Return [X, Y] of the center of cell containing provided text 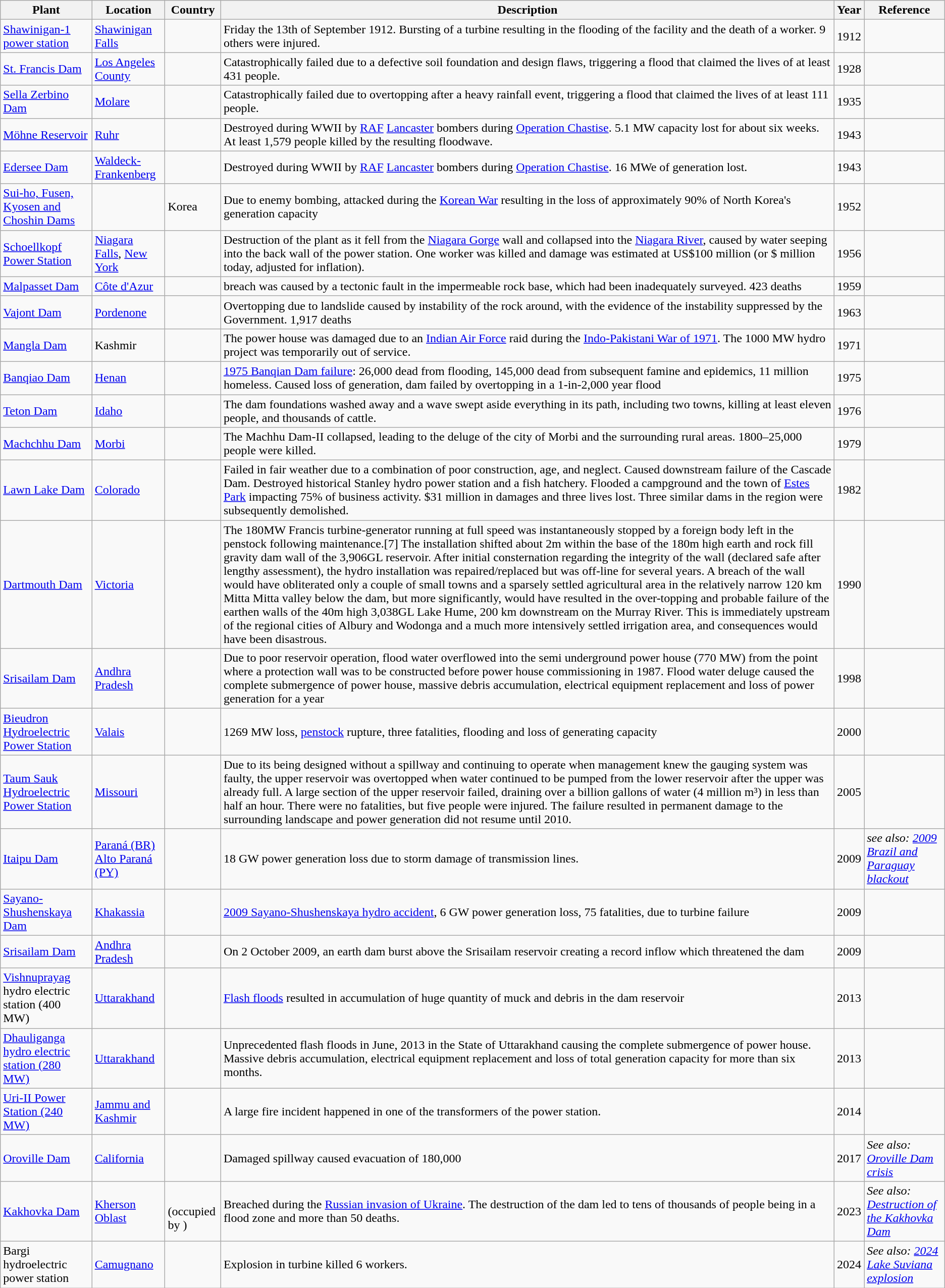
Ruhr [128, 134]
2014 [849, 1111]
1928 [849, 69]
On 2 October 2009, an earth dam burst above the Srisailam reservoir creating a record inflow which threatened the dam [527, 952]
Pordenone [128, 312]
Flash floods resulted in accumulation of huge quantity of muck and debris in the dam reservoir [527, 998]
Shawinigan-1 power station [46, 36]
1912 [849, 36]
see also: 2009 Brazil and Paraguay blackout [905, 859]
The Machhu Dam-II collapsed, leading to the deluge of the city of Morbi and the surrounding rural areas. 1800–25,000 people were killed. [527, 444]
Jammu and Kashmir [128, 1111]
Los Angeles County [128, 69]
Explosion in turbine killed 6 workers. [527, 1264]
Reference [905, 10]
Missouri [128, 792]
Vajont Dam [46, 312]
Kashmir [128, 345]
St. Francis Dam [46, 69]
A large fire incident happened in one of the transformers of the power station. [527, 1111]
Kherson Oblast [128, 1211]
Sella Zerbino Dam [46, 102]
Destroyed during WWII by RAF Lancaster bombers during Operation Chastise. 16 MWe of generation lost. [527, 168]
Kakhovka Dam [46, 1211]
2005 [849, 792]
1990 [849, 584]
1269 MW loss, penstock rupture, three fatalities, flooding and loss of generating capacity [527, 732]
Location [128, 10]
Catastrophically failed due to overtopping after a heavy rainfall event, triggering a flood that claimed the lives of at least 111 people. [527, 102]
2023 [849, 1211]
Banqiao Dam [46, 378]
Sayano-Shushenskaya Dam [46, 912]
Sui-ho, Fusen, Kyosen and Choshin Dams [46, 207]
Plant [46, 10]
Teton Dam [46, 411]
Waldeck-Frankenberg [128, 168]
Dartmouth Dam [46, 584]
Shawinigan Falls [128, 36]
Malpasset Dam [46, 286]
Due to enemy bombing, attacked during the Korean War resulting in the loss of approximately 90% of North Korea's generation capacity [527, 207]
Dhauliganga hydro electric station (280 MW) [46, 1058]
Colorado [128, 491]
Khakassia [128, 912]
1935 [849, 102]
See also: Oroville Dam crisis [905, 1158]
1975 [849, 378]
Mangla Dam [46, 345]
Lawn Lake Dam [46, 491]
Description [527, 10]
See also: Destruction of the Kakhovka Dam [905, 1211]
Morbi [128, 444]
Edersee Dam [46, 168]
Oroville Dam [46, 1158]
1963 [849, 312]
1976 [849, 411]
Paraná (BR)Alto Paraná (PY) [128, 859]
1971 [849, 345]
Catastrophically failed due to a defective soil foundation and design flaws, triggering a flood that claimed the lives of at least 431 people. [527, 69]
1979 [849, 444]
2017 [849, 1158]
1959 [849, 286]
Machchhu Dam [46, 444]
Friday the 13th of September 1912. Bursting of a turbine resulting in the flooding of the facility and the death of a worker. 9 others were injured. [527, 36]
Country [193, 10]
Camugnano [128, 1264]
2009 Sayano-Shushenskaya hydro accident, 6 GW power generation loss, 75 fatalities, due to turbine failure [527, 912]
(occupied by ) [193, 1211]
Idaho [128, 411]
Vishnuprayag hydro electric station (400 MW) [46, 998]
Möhne Reservoir [46, 134]
Uri-II Power Station (240 MW) [46, 1111]
1952 [849, 207]
Itaipu Dam [46, 859]
Korea [193, 207]
Victoria [128, 584]
breach was caused by a tectonic fault in the impermeable rock base, which had been inadequately surveyed. 423 deaths [527, 286]
Henan [128, 378]
Year [849, 10]
Niagara Falls, New York [128, 253]
2024 [849, 1264]
Taum Sauk Hydroelectric Power Station [46, 792]
Molare [128, 102]
Bieudron Hydroelectric Power Station [46, 732]
1998 [849, 678]
Bargi hydroelectric power station [46, 1264]
2000 [849, 732]
Valais [128, 732]
Damaged spillway caused evacuation of 180,000 [527, 1158]
1956 [849, 253]
18 GW power generation loss due to storm damage of transmission lines. [527, 859]
1982 [849, 491]
Schoellkopf Power Station [46, 253]
See also: 2024 Lake Suviana explosion [905, 1264]
Côte d'Azur [128, 286]
California [128, 1158]
